Capture the cell that displays the provided text and extract its (x, y) central coordinate. 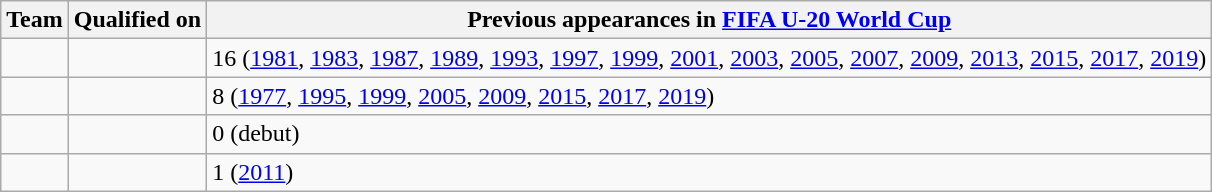
Qualified on (137, 20)
0 (debut) (710, 134)
8 (1977, 1995, 1999, 2005, 2009, 2015, 2017, 2019) (710, 96)
16 (1981, 1983, 1987, 1989, 1993, 1997, 1999, 2001, 2003, 2005, 2007, 2009, 2013, 2015, 2017, 2019) (710, 58)
Team (35, 20)
Previous appearances in FIFA U-20 World Cup (710, 20)
1 (2011) (710, 172)
